Determine the (X, Y) coordinate at the center of the cell enclosing the given text.  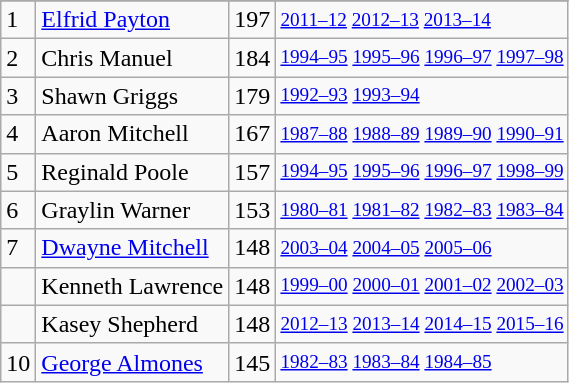
145 (252, 362)
1992–93 1993–94 (422, 96)
Graylin Warner (132, 210)
197 (252, 20)
1994–95 1995–96 1996–97 1997–98 (422, 58)
1987–88 1988–89 1989–90 1990–91 (422, 134)
2003–04 2004–05 2005–06 (422, 248)
6 (18, 210)
167 (252, 134)
10 (18, 362)
7 (18, 248)
1 (18, 20)
1994–95 1995–96 1996–97 1998–99 (422, 172)
Aaron Mitchell (132, 134)
1980–81 1981–82 1982–83 1983–84 (422, 210)
153 (252, 210)
4 (18, 134)
Chris Manuel (132, 58)
1982–83 1983–84 1984–85 (422, 362)
Reginald Poole (132, 172)
Elfrid Payton (132, 20)
Kasey Shepherd (132, 324)
5 (18, 172)
1999–00 2000–01 2001–02 2002–03 (422, 286)
Dwayne Mitchell (132, 248)
2 (18, 58)
George Almones (132, 362)
179 (252, 96)
2012–13 2013–14 2014–15 2015–16 (422, 324)
157 (252, 172)
184 (252, 58)
2011–12 2012–13 2013–14 (422, 20)
3 (18, 96)
Shawn Griggs (132, 96)
Kenneth Lawrence (132, 286)
